Return the (x, y) coordinate for the center point of the cell that contains the specified text.  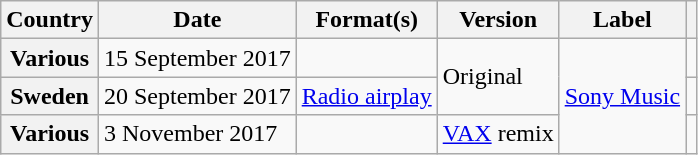
Original (498, 77)
15 September 2017 (197, 58)
Sweden (50, 96)
Country (50, 20)
Format(s) (366, 20)
Label (622, 20)
Date (197, 20)
VAX remix (498, 134)
Radio airplay (366, 96)
Sony Music (622, 96)
Version (498, 20)
3 November 2017 (197, 134)
20 September 2017 (197, 96)
